Provide the (x, y) coordinate of the cell's center where the given text is located.  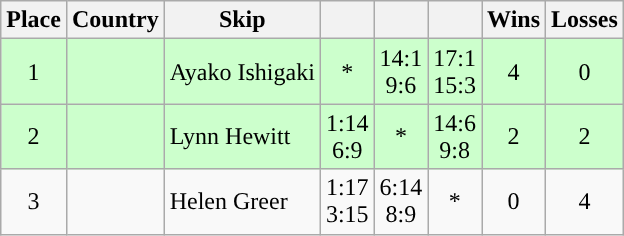
1 (34, 72)
Losses (585, 20)
Skip (242, 20)
Country (115, 20)
Ayako Ishigaki (242, 72)
14:6 9:8 (455, 136)
Wins (514, 20)
Place (34, 20)
Helen Greer (242, 202)
Lynn Hewitt (242, 136)
17:115:3 (455, 72)
6:14 8:9 (401, 202)
14:1 9:6 (401, 72)
1:173:15 (347, 202)
1:14 6:9 (347, 136)
3 (34, 202)
